Capture the cell that displays the provided text and extract its (x, y) central coordinate. 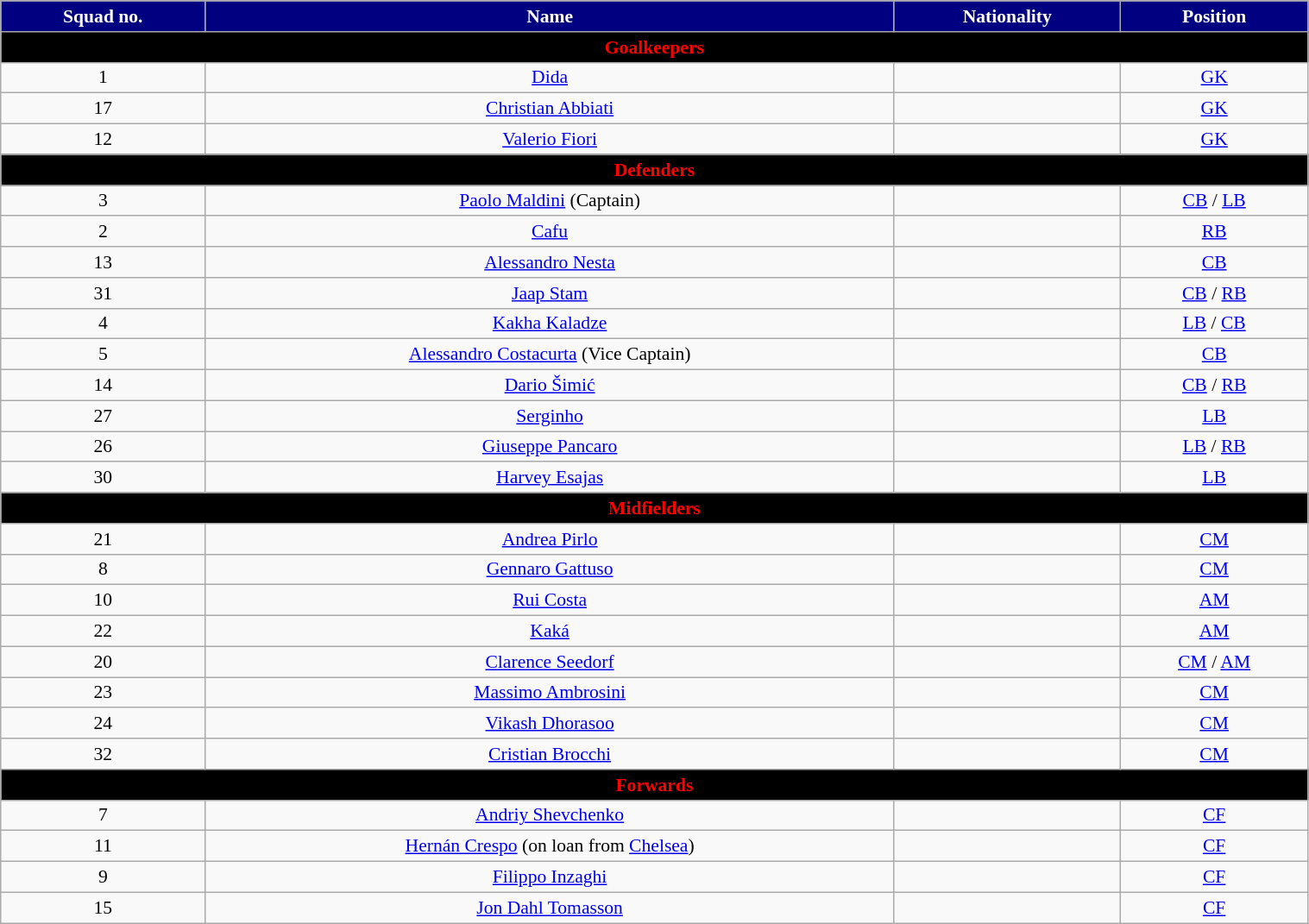
30 (104, 478)
3 (104, 201)
Vikash Dhorasoo (550, 724)
Position (1214, 16)
Filippo Inzaghi (550, 877)
31 (104, 293)
26 (104, 447)
Jaap Stam (550, 293)
22 (104, 632)
23 (104, 693)
Harvey Esajas (550, 478)
RB (1214, 232)
Rui Costa (550, 600)
CB / LB (1214, 201)
32 (104, 754)
Valerio Fiori (550, 140)
9 (104, 877)
Clarence Seedorf (550, 662)
Nationality (1007, 16)
8 (104, 569)
Forwards (654, 785)
Hernán Crespo (on loan from Chelsea) (550, 846)
Dida (550, 78)
24 (104, 724)
1 (104, 78)
Andriy Shevchenko (550, 815)
Alessandro Nesta (550, 262)
4 (104, 324)
7 (104, 815)
Dario Šimić (550, 386)
Andrea Pirlo (550, 539)
Kakha Kaladze (550, 324)
Cristian Brocchi (550, 754)
11 (104, 846)
Cafu (550, 232)
Jon Dahl Tomasson (550, 908)
21 (104, 539)
Midfielders (654, 508)
Giuseppe Pancaro (550, 447)
Massimo Ambrosini (550, 693)
27 (104, 416)
13 (104, 262)
Gennaro Gattuso (550, 569)
14 (104, 386)
Kaká (550, 632)
15 (104, 908)
2 (104, 232)
10 (104, 600)
Goalkeepers (654, 47)
Defenders (654, 170)
LB / RB (1214, 447)
Paolo Maldini (Captain) (550, 201)
Christian Abbiati (550, 109)
LB / CB (1214, 324)
12 (104, 140)
5 (104, 355)
Squad no. (104, 16)
Name (550, 16)
Serginho (550, 416)
CM / AM (1214, 662)
17 (104, 109)
20 (104, 662)
Alessandro Costacurta (Vice Captain) (550, 355)
